Return the (X, Y) coordinate for the center point of the cell that contains the specified text.  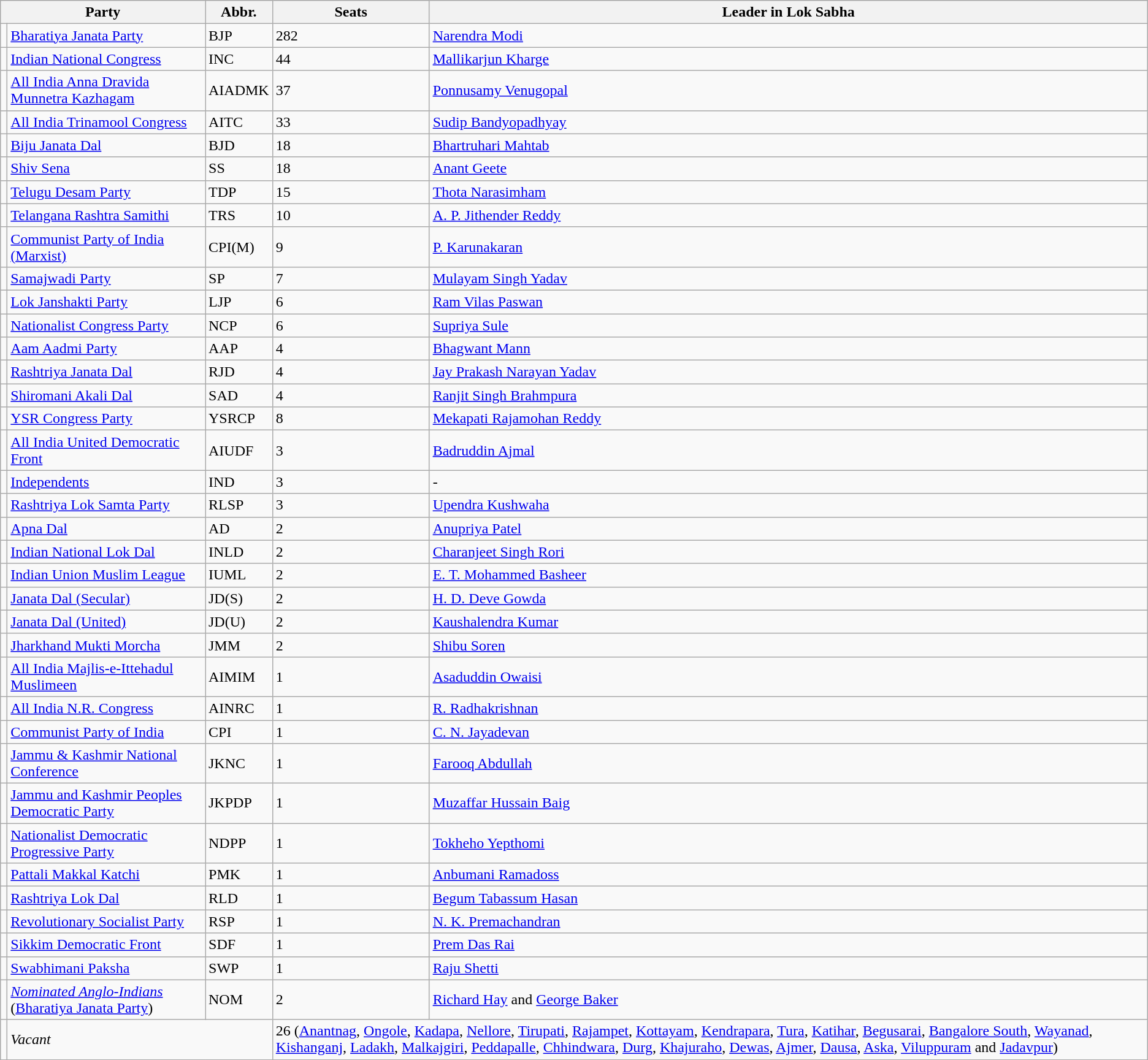
Apna Dal (107, 528)
AIMIM (239, 677)
All India Trinamool Congress (107, 122)
37 (351, 91)
NOM (239, 999)
Ranjit Singh Brahmpura (789, 395)
AIADMK (239, 91)
P. Karunakaran (789, 246)
SS (239, 169)
Muzaffar Hussain Baig (789, 803)
Communist Party of India (107, 731)
PMK (239, 875)
Shiv Sena (107, 169)
INC (239, 59)
Thota Narasimham (789, 192)
Rashtriya Lok Samta Party (107, 505)
Jay Prakash Narayan Yadav (789, 372)
- (789, 482)
33 (351, 122)
BJP (239, 36)
Indian National Lok Dal (107, 552)
H. D. Deve Gowda (789, 598)
IUML (239, 575)
BJD (239, 145)
Ram Vilas Paswan (789, 302)
Independents (107, 482)
Shibu Soren (789, 645)
Prem Das Rai (789, 945)
Badruddin Ajmal (789, 450)
Pattali Makkal Katchi (107, 875)
N. K. Premachandran (789, 921)
AD (239, 528)
Aam Aadmi Party (107, 349)
Shiromani Akali Dal (107, 395)
JMM (239, 645)
Rashtriya Janata Dal (107, 372)
Swabhimani Paksha (107, 968)
15 (351, 192)
Telangana Rashtra Samithi (107, 215)
Telugu Desam Party (107, 192)
Samajwadi Party (107, 278)
Upendra Kushwaha (789, 505)
E. T. Mohammed Basheer (789, 575)
Raju Shetti (789, 968)
JKNC (239, 764)
Sudip Bandyopadhyay (789, 122)
Asaduddin Owaisi (789, 677)
All India Anna Dravida Munnetra Kazhagam (107, 91)
All India Majlis-e-Ittehadul Muslimeen (107, 677)
Janata Dal (United) (107, 622)
Jammu and Kashmir Peoples Democratic Party (107, 803)
7 (351, 278)
SAD (239, 395)
Seats (351, 12)
JKPDP (239, 803)
Bhartruhari Mahtab (789, 145)
INLD (239, 552)
YSR Congress Party (107, 419)
All India United Democratic Front (107, 450)
Leader in Lok Sabha (789, 12)
NDPP (239, 844)
TRS (239, 215)
10 (351, 215)
44 (351, 59)
Communist Party of India (Marxist) (107, 246)
C. N. Jayadevan (789, 731)
NCP (239, 326)
A. P. Jithender Reddy (789, 215)
Lok Janshakti Party (107, 302)
Jharkhand Mukti Morcha (107, 645)
IND (239, 482)
Vacant (140, 1040)
RJD (239, 372)
R. Radhakrishnan (789, 708)
Nationalist Democratic Progressive Party (107, 844)
Sikkim Democratic Front (107, 945)
Supriya Sule (789, 326)
Rashtriya Lok Dal (107, 898)
Mallikarjun Kharge (789, 59)
Ponnusamy Venugopal (789, 91)
282 (351, 36)
TDP (239, 192)
Anupriya Patel (789, 528)
Indian Union Muslim League (107, 575)
Bharatiya Janata Party (107, 36)
CPI (239, 731)
Charanjeet Singh Rori (789, 552)
AAP (239, 349)
Abbr. (239, 12)
Anbumani Ramadoss (789, 875)
LJP (239, 302)
RSP (239, 921)
AINRC (239, 708)
Bhagwant Mann (789, 349)
CPI(M) (239, 246)
Anant Geete (789, 169)
Tokheho Yepthomi (789, 844)
Biju Janata Dal (107, 145)
RLD (239, 898)
SDF (239, 945)
Narendra Modi (789, 36)
Indian National Congress (107, 59)
Mulayam Singh Yadav (789, 278)
Party (103, 12)
Mekapati Rajamohan Reddy (789, 419)
YSRCP (239, 419)
Farooq Abdullah (789, 764)
AIUDF (239, 450)
8 (351, 419)
Richard Hay and George Baker (789, 999)
Revolutionary Socialist Party (107, 921)
Nominated Anglo-Indians (Bharatiya Janata Party) (107, 999)
9 (351, 246)
AITC (239, 122)
SP (239, 278)
Janata Dal (Secular) (107, 598)
Begum Tabassum Hasan (789, 898)
JD(U) (239, 622)
All India N.R. Congress (107, 708)
RLSP (239, 505)
Kaushalendra Kumar (789, 622)
Nationalist Congress Party (107, 326)
JD(S) (239, 598)
SWP (239, 968)
Jammu & Kashmir National Conference (107, 764)
